Extract the [x, y] coordinate from the center of the cell holding the provided text.  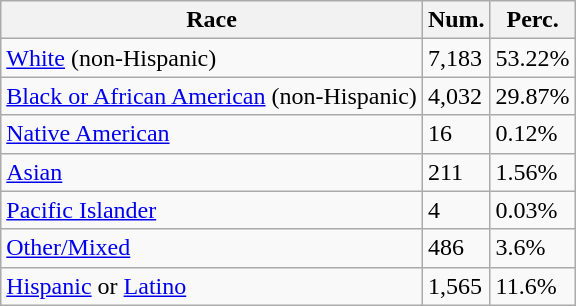
29.87% [532, 96]
4,032 [456, 96]
White (non-Hispanic) [212, 58]
4 [456, 210]
53.22% [532, 58]
16 [456, 134]
0.03% [532, 210]
Perc. [532, 20]
Black or African American (non-Hispanic) [212, 96]
Hispanic or Latino [212, 286]
3.6% [532, 248]
Native American [212, 134]
211 [456, 172]
0.12% [532, 134]
1.56% [532, 172]
Other/Mixed [212, 248]
11.6% [532, 286]
Race [212, 20]
7,183 [456, 58]
1,565 [456, 286]
Pacific Islander [212, 210]
Asian [212, 172]
Num. [456, 20]
486 [456, 248]
